Detect which cell encompasses the target text, then output its [X, Y] center coordinate. 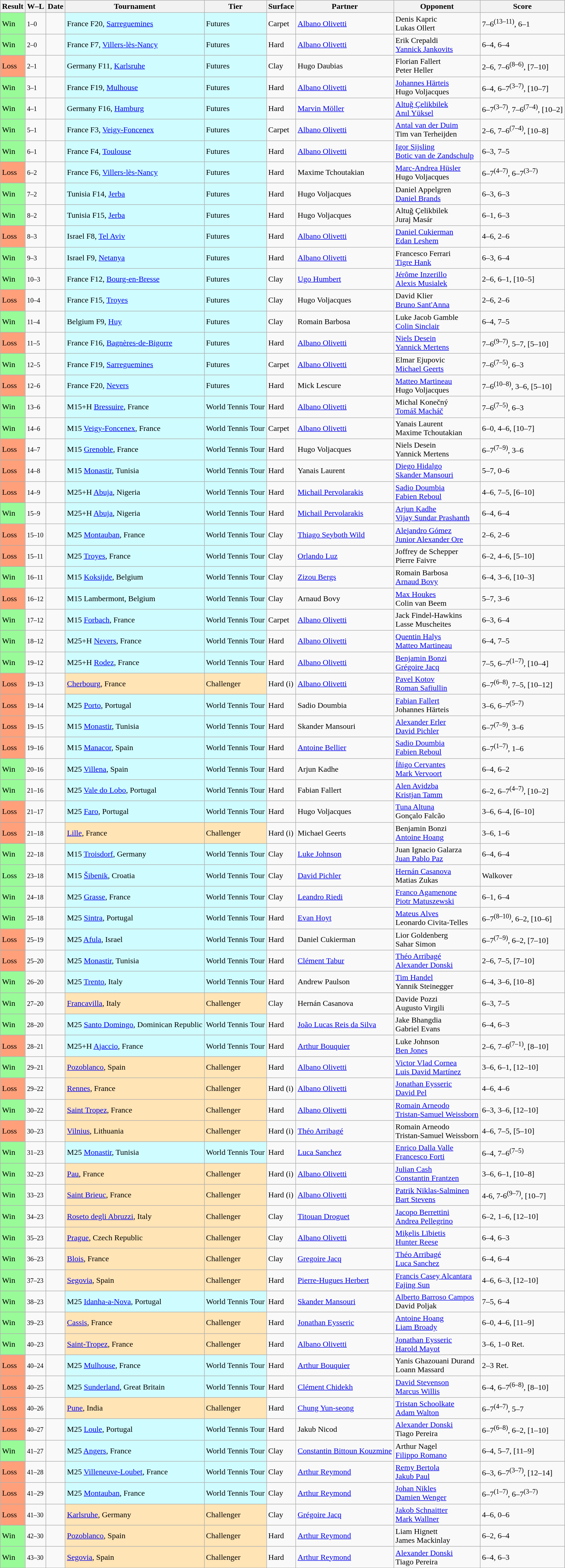
14–7 [35, 449]
13–6 [35, 407]
M25 Sintra, Portugal [135, 918]
Zizou Bergs [345, 577]
18–12 [35, 641]
6–4, 6–7(6–8), [8–10] [522, 1387]
6–4, 3–6, [10–8] [522, 982]
Chung Yun-seong [345, 1408]
M25 Idanha-a-Nova, Portugal [135, 1302]
19–15 [35, 726]
33–23 [35, 1195]
Saint Tropez, France [135, 1110]
Belgium F9, Huy [135, 322]
Davide Pozzi Augusto Virgili [437, 1003]
Tristan Schoolkate Adam Walton [437, 1408]
3–1 [35, 87]
Luke Johnson [345, 854]
M25 Villena, Spain [135, 769]
Jacopo Berrettini Andrea Pellegrino [437, 1216]
Alen Avidzba Kristjan Tamm [437, 790]
6–4, 6–2 [522, 769]
7–5, 6–7(1–7), [10–4] [522, 663]
Jérôme Inzerillo Alexis Musialek [437, 279]
6–2, 1–6, [12–10] [522, 1216]
Pau, France [135, 1173]
30–22 [35, 1110]
Cherbourg, France [135, 684]
Denis Kapric Lukas Ollert [437, 24]
France F19, Mulhouse [135, 87]
France F20, Nevers [135, 386]
35–23 [35, 1238]
Cassis, France [135, 1323]
Yanis Ghazouani Durand Loann Massard [437, 1365]
Daniel Cukierman [345, 939]
3–6, 6–1, [10–8] [522, 1173]
France F12, Bourg-en-Bresse [135, 279]
Jonathan Eysseric Harold Mayot [437, 1344]
Benjamin Bonzi Antoine Hoang [437, 833]
Gregoire Jacq [345, 1259]
João Lucas Reis da Silva [345, 1025]
2–6, 7–6(7–4), [10–8] [522, 130]
28–21 [35, 1046]
Altuğ Çelikbilek Anıl Yüksel [437, 109]
Fabian Fallert [345, 790]
Mateus Alves Leonardo Civita-Telles [437, 918]
Franco Agamenone Piotr Matuszewski [437, 896]
Jonathan Eysseric David Pel [437, 1088]
41–27 [35, 1450]
Romain Barbosa [345, 322]
Pune, India [135, 1408]
Patrik Niklas-Salminen Bart Stevens [437, 1195]
Michael Geerts [345, 833]
25–19 [35, 939]
Andrew Paulson [345, 982]
30–23 [35, 1131]
Lille, France [135, 833]
Alexander Erler David Pichler [437, 726]
France F19, Sarreguemines [135, 364]
2–6, 7–6(8–6), [7–10] [522, 66]
Tuna Altuna Gonçalo Falcão [437, 811]
32–23 [35, 1173]
6–2, 4–6, [5–10] [522, 556]
M25 Loule, Portugal [135, 1430]
France F7, Villers-lès-Nancy [135, 45]
Result [13, 7]
M25+H Nevers, France [135, 641]
41–30 [35, 1515]
25–20 [35, 961]
M15 Forbach, France [135, 620]
Tim Handel Yannik Steinegger [437, 982]
Arjun Kadhe Vijay Sundar Prashanth [437, 513]
Partner [345, 7]
Arthur Nagel Filippo Romano [437, 1450]
Jakob Schnaitter Mark Wallner [437, 1515]
Opponent [437, 7]
4–6, 0–6 [522, 1515]
Karlsruhe, Germany [135, 1515]
Lior Goldenberg Sahar Simon [437, 939]
M25 Vale do Lobo, Portugal [135, 790]
Johan Nikles Damien Wenger [437, 1493]
David Stevenson Marcus Willis [437, 1387]
14–8 [35, 471]
Jake Bhangdia Gabriel Evans [437, 1025]
Vilnius, Lithuania [135, 1131]
Clément Tabur [345, 961]
6–7(3–7), 7–6(7–4), [10–2] [522, 109]
Hugo Daubias [345, 66]
7–6(13–11), 6–1 [522, 24]
15–11 [35, 556]
2–3 Ret. [522, 1365]
40–23 [35, 1344]
Elmar Ejupovic Michael Geerts [437, 364]
Liam Hignett James Mackinlay [437, 1536]
10–4 [35, 301]
Hernán Casanova [345, 1003]
10–3 [35, 279]
3–6, 1–0 Ret. [522, 1344]
6–2 [35, 172]
Hernán Casanova Matias Zukas [437, 876]
Arnaud Bovy [345, 599]
Surface [281, 7]
Prague, Czech Republic [135, 1238]
Walkover [522, 876]
40–26 [35, 1408]
Titouan Droguet [345, 1216]
Date [56, 7]
6–1 [35, 151]
Tunisia F15, Jerba [135, 215]
11–5 [35, 343]
Florian Fallert Peter Heller [437, 66]
6–3, 6–7(3–7), [12–14] [522, 1472]
15–9 [35, 513]
40–27 [35, 1430]
France F3, Veigy-Foncenex [135, 130]
23–18 [35, 876]
M25 Santo Domingo, Dominican Republic [135, 1025]
19–13 [35, 684]
7–6(10–8), 3–6, [5–10] [522, 386]
21–17 [35, 811]
Maxime Tchoutakian [345, 172]
Orlando Luz [345, 556]
2–6, 7–6(7–1), [8–10] [522, 1046]
2–6, 7–5, [7–10] [522, 961]
Pavel Kotov Roman Safiullin [437, 684]
Tournament [135, 7]
5–7, 3–6 [522, 599]
6–4, 7–6(7–5) [522, 1153]
Diego Hidalgo Skander Mansouri [437, 471]
Score [522, 7]
42–30 [35, 1536]
Yanais Laurent Maxime Tchoutakian [437, 428]
14–6 [35, 428]
21–18 [35, 833]
5–7, 0–6 [522, 471]
43–30 [35, 1557]
7–5, 6–4 [522, 1302]
6–7(7–9), 6–2, [7–10] [522, 939]
6–2, 6–4 [522, 1536]
Ugo Humbert [345, 279]
Francavilla, Italy [135, 1003]
Benjamin Bonzi Grégoire Jacq [437, 663]
Israel F8, Tel Aviv [135, 236]
20–16 [35, 769]
37–23 [35, 1280]
36–23 [35, 1259]
4–6, 6–3, [12–10] [522, 1280]
Jack Findel-Hawkins Lasse Muscheites [437, 620]
19–14 [35, 705]
Luke Johnson Ben Jones [437, 1046]
Alejandro Gómez Junior Alexander Ore [437, 534]
2–1 [35, 66]
9–3 [35, 257]
12–5 [35, 364]
6–3, 6–3 [522, 194]
7–6(9–7), 5–7, [5–10] [522, 343]
M25 Porto, Portugal [135, 705]
Max Houkes Colin van Beem [437, 599]
6–4, 5–7, [11–9] [522, 1450]
Fabian Fallert Johannes Härteis [437, 705]
38–23 [35, 1302]
29–21 [35, 1067]
6–7(8–10), 6–2, [10–6] [522, 918]
19–12 [35, 663]
Quentin Halys Matteo Martineau [437, 641]
M25 Faro, Portugal [135, 811]
4–1 [35, 109]
David Klier Bruno Sant'Anna [437, 301]
Daniel Cukierman Edan Leshem [437, 236]
15–10 [35, 534]
3–6, 1–6 [522, 833]
Yanais Laurent [345, 471]
3–6, 6–1, [12–10] [522, 1067]
M15 Veigy-Foncenex, France [135, 428]
40–24 [35, 1365]
6–4, 3–6, [10–3] [522, 577]
6–1, 6–4 [522, 896]
Marvin Möller [345, 109]
2–6, 6–1, [10–5] [522, 279]
6–4, 6–7(3–7), [10–7] [522, 87]
Marc-Andrea Hüsler Hugo Voljacques [437, 172]
16–12 [35, 599]
M15 Šibenik, Croatia [135, 876]
11–4 [35, 322]
Germany F16, Hamburg [135, 109]
Rennes, France [135, 1088]
France F20, Sarreguemines [135, 24]
Thiago Seyboth Wild [345, 534]
Miķelis Lībietis Hunter Reese [437, 1238]
France F4, Toulouse [135, 151]
16–11 [35, 577]
14–9 [35, 492]
Antoine Bellier [345, 748]
6–7(4–7), 5–7 [522, 1408]
Mick Lescure [345, 386]
Daniel Appelgren Daniel Brands [437, 194]
M25 Grasse, France [135, 896]
Antal van der Duim Tim van Terheijden [437, 130]
Erik Crepaldi Yannick Jankovits [437, 45]
M25 Angers, France [135, 1450]
Enrico Dalla Valle Francesco Forti [437, 1153]
M15 Koksijde, Belgium [135, 577]
6–1, 6–3 [522, 215]
19–16 [35, 748]
6–2, 6–7(4–7), [10–2] [522, 790]
France F15, Troyes [135, 301]
Juan Ignacio Galarza Juan Pablo Paz [437, 854]
Francis Casey Alcantara Fajing Sun [437, 1280]
M25 Sunderland, Great Britain [135, 1387]
M15+H Bressuire, France [135, 407]
25–18 [35, 918]
Johannes Härteis Hugo Voljacques [437, 87]
Constantin Bittoun Kouzmine [345, 1450]
Théo Arribagé [345, 1131]
12–6 [35, 386]
28–20 [35, 1025]
Clément Chidekh [345, 1387]
Íñigo Cervantes Mark Vervoort [437, 769]
Jakub Nicod [345, 1430]
8–2 [35, 215]
Alberto Barroso Campos David Poljak [437, 1302]
6–7(1–7), 1–6 [522, 748]
Luke Jacob Gamble Colin Sinclair [437, 322]
Tier [235, 7]
29–22 [35, 1088]
Israel F9, Netanya [135, 257]
41–29 [35, 1493]
Grégoire Jacq [345, 1515]
W–L [35, 7]
Blois, France [135, 1259]
Arjun Kadhe [345, 769]
6–0, 4–6, [11–9] [522, 1323]
M25+H Rodez, France [135, 663]
Germany F11, Karlsruhe [135, 66]
Matteo Martineau Hugo Voljacques [437, 386]
M25+H Ajaccio, France [135, 1046]
Roseto degli Abruzzi, Italy [135, 1216]
M25 Afula, Israel [135, 939]
M15 Troisdorf, Germany [135, 854]
39–23 [35, 1323]
27–20 [35, 1003]
M25 Villeneuve-Loubet, France [135, 1472]
4–6, 2–6 [522, 236]
5–1 [35, 130]
M15 Grenoble, France [135, 449]
21–16 [35, 790]
M25 Troyes, France [135, 556]
8–3 [35, 236]
26–20 [35, 982]
2–0 [35, 45]
Pierre-Hugues Herbert [345, 1280]
1–0 [35, 24]
M15 Manacor, Spain [135, 748]
34–23 [35, 1216]
Sadio Doumbia [345, 705]
Evan Hoyt [345, 918]
Remy Bertola Jakub Paul [437, 1472]
Antoine Hoang Liam Broady [437, 1323]
Romain Barbosa Arnaud Bovy [437, 577]
Luca Sanchez [345, 1153]
41–28 [35, 1472]
4-6, 7-6(9–7), [10–7] [522, 1195]
Théo Arribagé Luca Sanchez [437, 1259]
David Pichler [345, 876]
6–7(6–8), 7–5, [10–12] [522, 684]
22–18 [35, 854]
Joffrey de Schepper Pierre Faivre [437, 556]
Tunisia F14, Jerba [135, 194]
M15 Lambermont, Belgium [135, 599]
M25 Mulhouse, France [135, 1365]
Théo Arribagé Alexander Donski [437, 961]
Saint-Tropez, France [135, 1344]
M25 Trento, Italy [135, 982]
Francesco Ferrari Tigre Hank [437, 257]
Saint Brieuc, France [135, 1195]
3–6, 6–4, [6–10] [522, 811]
7–2 [35, 194]
Leandro Riedi [345, 896]
4–6, 7–5, [6–10] [522, 492]
3–6, 6–7(5–7) [522, 705]
24–18 [35, 896]
Altuğ Çelikbilek Juraj Masár [437, 215]
40–25 [35, 1387]
4–6, 4–6 [522, 1088]
Jonathan Eysseric [345, 1323]
6–0, 4–6, [10–7] [522, 428]
6–7(1–7), 6–7(3–7) [522, 1493]
4–6, 7–5, [5–10] [522, 1131]
France F6, Villers-lès-Nancy [135, 172]
31–23 [35, 1153]
Igor Sijsling Botic van de Zandschulp [437, 151]
6–7(6–8), 6–2, [1–10] [522, 1430]
Michal Konečný Tomáš Macháč [437, 407]
Julian Cash Constantin Frantzen [437, 1173]
Victor Vlad Cornea Luis David Martínez [437, 1067]
17–12 [35, 620]
France F16, Bagnères-de-Bigorre [135, 343]
6–3, 3–6, [12–10] [522, 1110]
6–7(4–7), 6–7(3–7) [522, 172]
